Identify which cell holds the provided text, then report its (x, y) central coordinate. 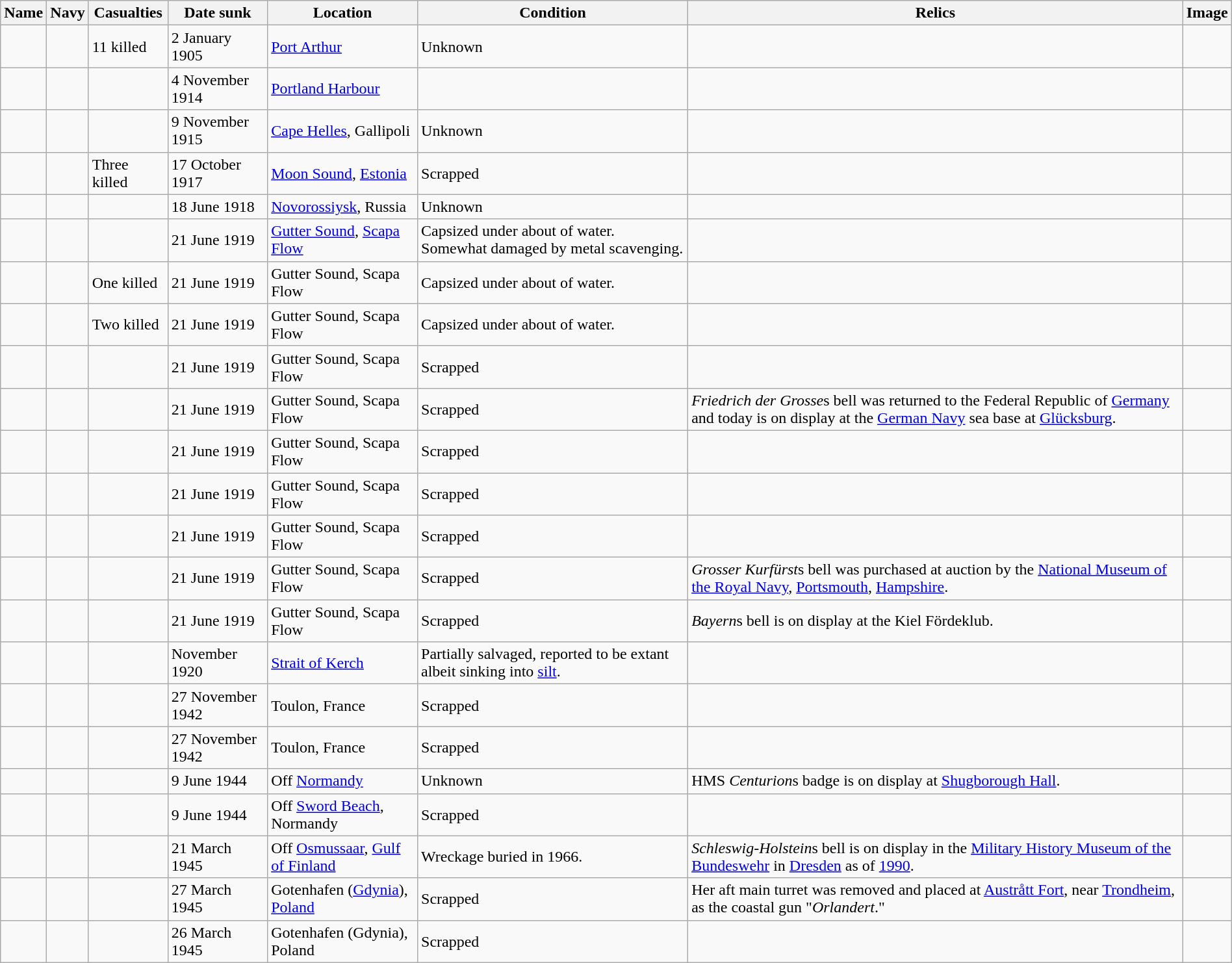
4 November 1914 (218, 88)
Schleswig-Holsteins bell is on display in the Military History Museum of the Bundeswehr in Dresden as of 1990. (936, 856)
Portland Harbour (343, 88)
Name (23, 13)
Casualties (128, 13)
Cape Helles, Gallipoli (343, 131)
18 June 1918 (218, 207)
Off Normandy (343, 781)
Navy (68, 13)
One killed (128, 282)
Grosser Kurfürsts bell was purchased at auction by the National Museum of the Royal Navy, Portsmouth, Hampshire. (936, 578)
Three killed (128, 173)
Moon Sound, Estonia (343, 173)
Date sunk (218, 13)
21 March 1945 (218, 856)
2 January 1905 (218, 47)
17 October 1917 (218, 173)
11 killed (128, 47)
Partially salvaged, reported to be extant albeit sinking into silt. (553, 663)
Wreckage buried in 1966. (553, 856)
Novorossiysk, Russia (343, 207)
27 March 1945 (218, 899)
Off Osmussaar, Gulf of Finland (343, 856)
26 March 1945 (218, 941)
November 1920 (218, 663)
Image (1207, 13)
Off Sword Beach, Normandy (343, 815)
HMS Centurions badge is on display at Shugborough Hall. (936, 781)
Condition (553, 13)
9 November 1915 (218, 131)
Two killed (128, 325)
Port Arthur (343, 47)
Relics (936, 13)
Friedrich der Grosses bell was returned to the Federal Republic of Germany and today is on display at the German Navy sea base at Glücksburg. (936, 409)
Capsized under about of water. Somewhat damaged by metal scavenging. (553, 240)
Her aft main turret was removed and placed at Austrått Fort, near Trondheim, as the coastal gun "Orlandert." (936, 899)
Strait of Kerch (343, 663)
Location (343, 13)
Bayerns bell is on display at the Kiel Fördeklub. (936, 621)
